Find where the given text appears and provide that cell's center as [X, Y] coordinate. 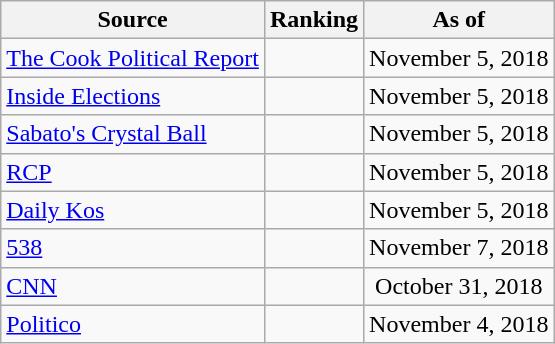
As of [459, 20]
November 7, 2018 [459, 248]
Sabato's Crystal Ball [133, 134]
Inside Elections [133, 96]
November 4, 2018 [459, 324]
RCP [133, 172]
Ranking [314, 20]
Daily Kos [133, 210]
Source [133, 20]
Politico [133, 324]
538 [133, 248]
October 31, 2018 [459, 286]
CNN [133, 286]
The Cook Political Report [133, 58]
